Locate the cell with the specified text and output its (x, y) center coordinate. 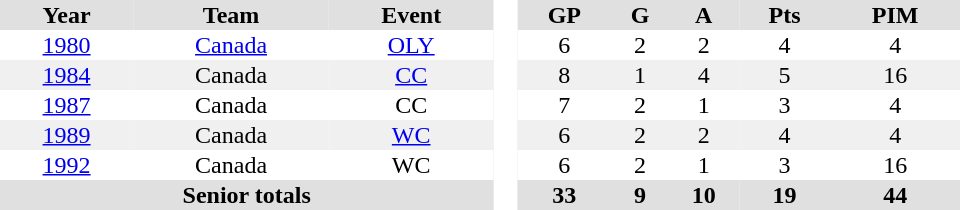
G (640, 15)
PIM (895, 15)
Team (231, 15)
Pts (784, 15)
1989 (66, 135)
7 (564, 105)
A (703, 15)
Senior totals (246, 195)
1984 (66, 75)
1987 (66, 105)
9 (640, 195)
19 (784, 195)
33 (564, 195)
8 (564, 75)
OLY (412, 45)
GP (564, 15)
5 (784, 75)
1992 (66, 165)
Year (66, 15)
44 (895, 195)
1980 (66, 45)
Event (412, 15)
10 (703, 195)
